Provide the [x, y] coordinate of the cell's center where the given text is located.  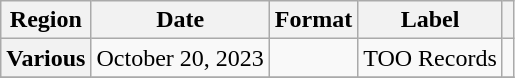
Various [46, 58]
Date [180, 20]
Label [430, 20]
TOO Records [430, 58]
October 20, 2023 [180, 58]
Region [46, 20]
Format [313, 20]
